Locate the cell with the specified text and output its (X, Y) center coordinate. 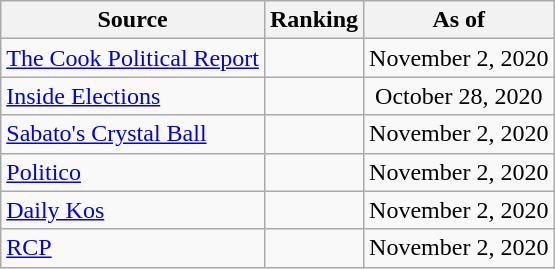
Ranking (314, 20)
Daily Kos (133, 210)
October 28, 2020 (459, 96)
Sabato's Crystal Ball (133, 134)
Inside Elections (133, 96)
The Cook Political Report (133, 58)
RCP (133, 248)
Source (133, 20)
Politico (133, 172)
As of (459, 20)
